For the text-containing cell, return its midpoint in [X, Y] coordinate format. 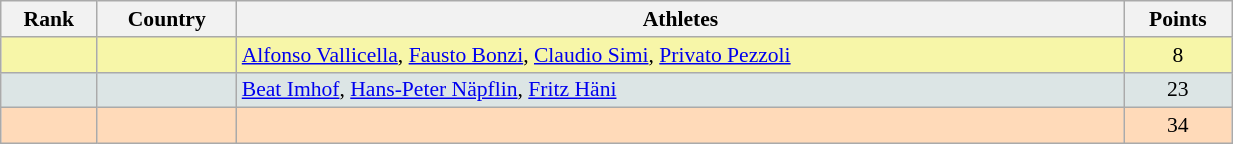
23 [1178, 90]
Athletes [680, 19]
Rank [49, 19]
8 [1178, 55]
34 [1178, 126]
Points [1178, 19]
Alfonso Vallicella, Fausto Bonzi, Claudio Simi, Privato Pezzoli [680, 55]
Country [167, 19]
Beat Imhof, Hans-Peter Näpflin, Fritz Häni [680, 90]
